Capture the cell that displays the provided text and extract its [x, y] central coordinate. 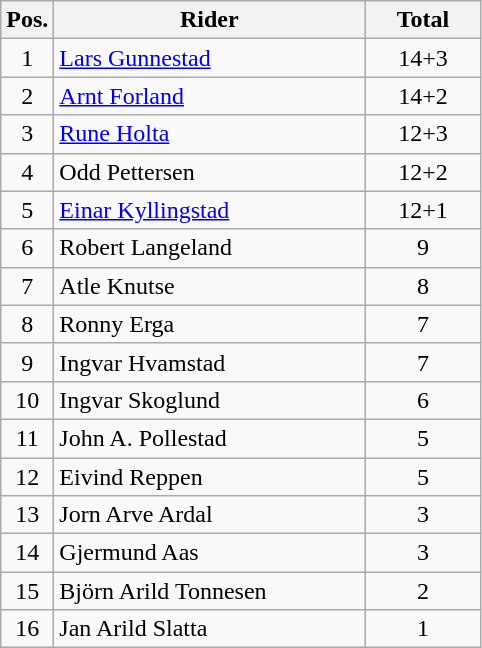
15 [28, 591]
14 [28, 553]
Arnt Forland [210, 96]
Rider [210, 20]
Pos. [28, 20]
Lars Gunnestad [210, 58]
Robert Langeland [210, 248]
Jorn Arve Ardal [210, 515]
Ronny Erga [210, 324]
Atle Knutse [210, 286]
16 [28, 629]
Björn Arild Tonnesen [210, 591]
Ingvar Skoglund [210, 400]
12+3 [423, 134]
4 [28, 172]
Total [423, 20]
12+2 [423, 172]
Odd Pettersen [210, 172]
12+1 [423, 210]
Jan Arild Slatta [210, 629]
Ingvar Hvamstad [210, 362]
John A. Pollestad [210, 438]
14+3 [423, 58]
12 [28, 477]
13 [28, 515]
Einar Kyllingstad [210, 210]
11 [28, 438]
Rune Holta [210, 134]
Gjermund Aas [210, 553]
14+2 [423, 96]
10 [28, 400]
Eivind Reppen [210, 477]
